Locate the cell with the specified text and output its [x, y] center coordinate. 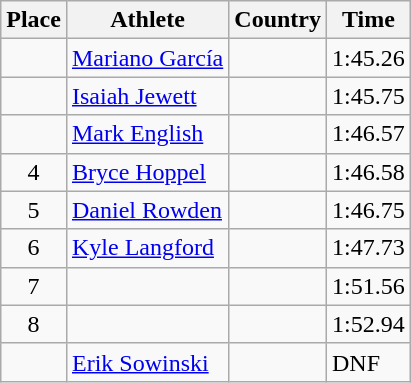
Mark English [147, 134]
7 [34, 286]
Kyle Langford [147, 248]
Athlete [147, 20]
6 [34, 248]
DNF [369, 362]
Erik Sowinski [147, 362]
Isaiah Jewett [147, 96]
Country [278, 20]
1:46.75 [369, 210]
Bryce Hoppel [147, 172]
1:45.26 [369, 58]
Mariano García [147, 58]
1:46.58 [369, 172]
1:45.75 [369, 96]
1:52.94 [369, 324]
Place [34, 20]
5 [34, 210]
1:51.56 [369, 286]
1:47.73 [369, 248]
1:46.57 [369, 134]
Daniel Rowden [147, 210]
8 [34, 324]
4 [34, 172]
Time [369, 20]
